Return the (X, Y) coordinate for the center point of the cell that contains the specified text.  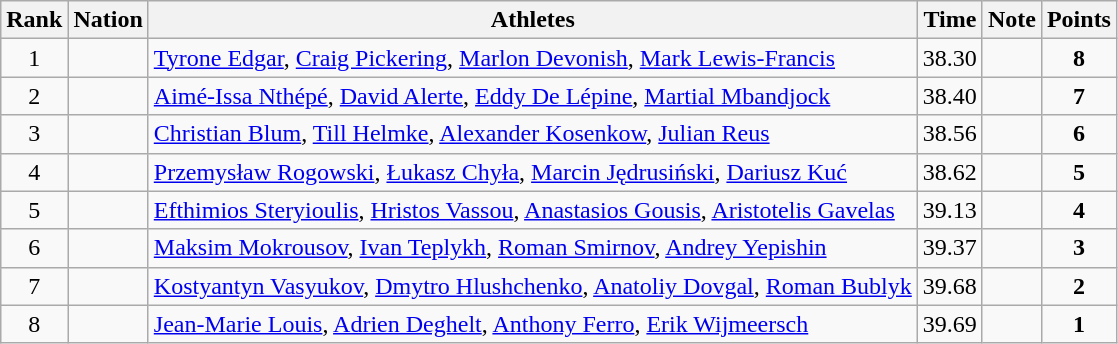
Maksim Mokrousov, Ivan Teplykh, Roman Smirnov, Andrey Yepishin (532, 248)
Tyrone Edgar, Craig Pickering, Marlon Devonish, Mark Lewis-Francis (532, 58)
39.13 (950, 210)
Kostyantyn Vasyukov, Dmytro Hlushchenko, Anatoliy Dovgal, Roman Bublyk (532, 286)
Rank (34, 20)
Aimé-Issa Nthépé, David Alerte, Eddy De Lépine, Martial Mbandjock (532, 96)
Efthimios Steryioulis, Hristos Vassou, Anastasios Gousis, Aristotelis Gavelas (532, 210)
38.56 (950, 134)
Christian Blum, Till Helmke, Alexander Kosenkow, Julian Reus (532, 134)
Jean-Marie Louis, Adrien Deghelt, Anthony Ferro, Erik Wijmeersch (532, 324)
39.37 (950, 248)
Points (1078, 20)
Time (950, 20)
39.68 (950, 286)
38.40 (950, 96)
Athletes (532, 20)
Nation (108, 20)
Note (1012, 20)
38.62 (950, 172)
Przemysław Rogowski, Łukasz Chyła, Marcin Jędrusiński, Dariusz Kuć (532, 172)
38.30 (950, 58)
39.69 (950, 324)
